Provide the [X, Y] coordinate of the cell's center where the given text is located.  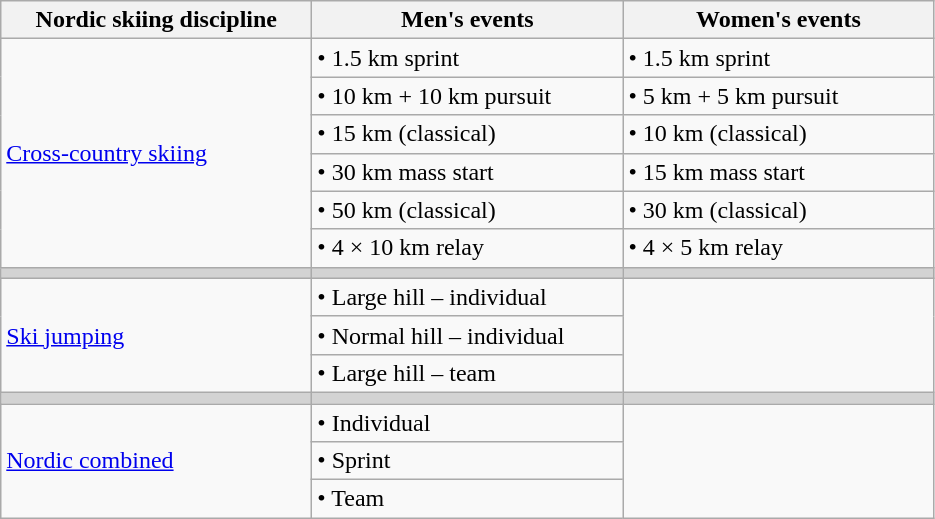
• 10 km + 10 km pursuit [468, 96]
• 4 × 10 km relay [468, 248]
Ski jumping [156, 335]
• 50 km (classical) [468, 210]
Nordic skiing discipline [156, 20]
Women's events [778, 20]
• 10 km (classical) [778, 134]
• Sprint [468, 461]
Nordic combined [156, 461]
• Normal hill – individual [468, 335]
• 30 km (classical) [778, 210]
• 15 km mass start [778, 172]
Cross-country skiing [156, 153]
Men's events [468, 20]
• 30 km mass start [468, 172]
• Large hill – individual [468, 297]
• Individual [468, 423]
• Large hill – team [468, 373]
• 5 km + 5 km pursuit [778, 96]
• 15 km (classical) [468, 134]
• Team [468, 499]
• 4 × 5 km relay [778, 248]
